Output the (x, y) coordinate of the center of the cell containing the given text.  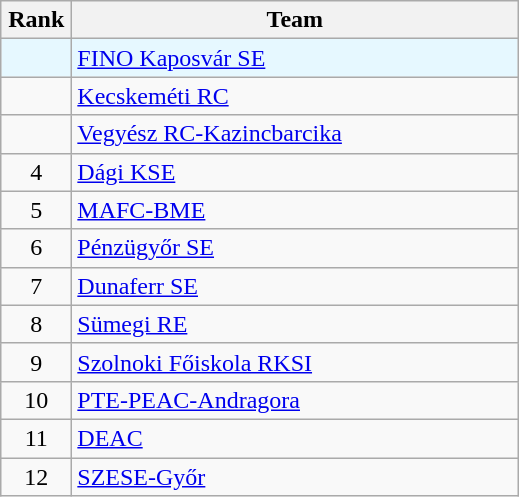
Kecskeméti RC (295, 96)
12 (36, 477)
FINO Kaposvár SE (295, 58)
DEAC (295, 438)
11 (36, 438)
Szolnoki Főiskola RKSI (295, 362)
Team (295, 20)
Vegyész RC-Kazincbarcika (295, 134)
SZESE-Győr (295, 477)
6 (36, 248)
Dunaferr SE (295, 286)
Pénzügyőr SE (295, 248)
4 (36, 172)
7 (36, 286)
8 (36, 324)
9 (36, 362)
Sümegi RE (295, 324)
PTE-PEAC-Andragora (295, 400)
Rank (36, 20)
5 (36, 210)
Dági KSE (295, 172)
10 (36, 400)
MAFC-BME (295, 210)
